Capture the cell that displays the provided text and extract its [x, y] central coordinate. 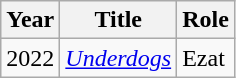
Ezat [206, 58]
Underdogs [118, 58]
Year [30, 20]
2022 [30, 58]
Role [206, 20]
Title [118, 20]
